For the text-containing cell, return its midpoint in (X, Y) coordinate format. 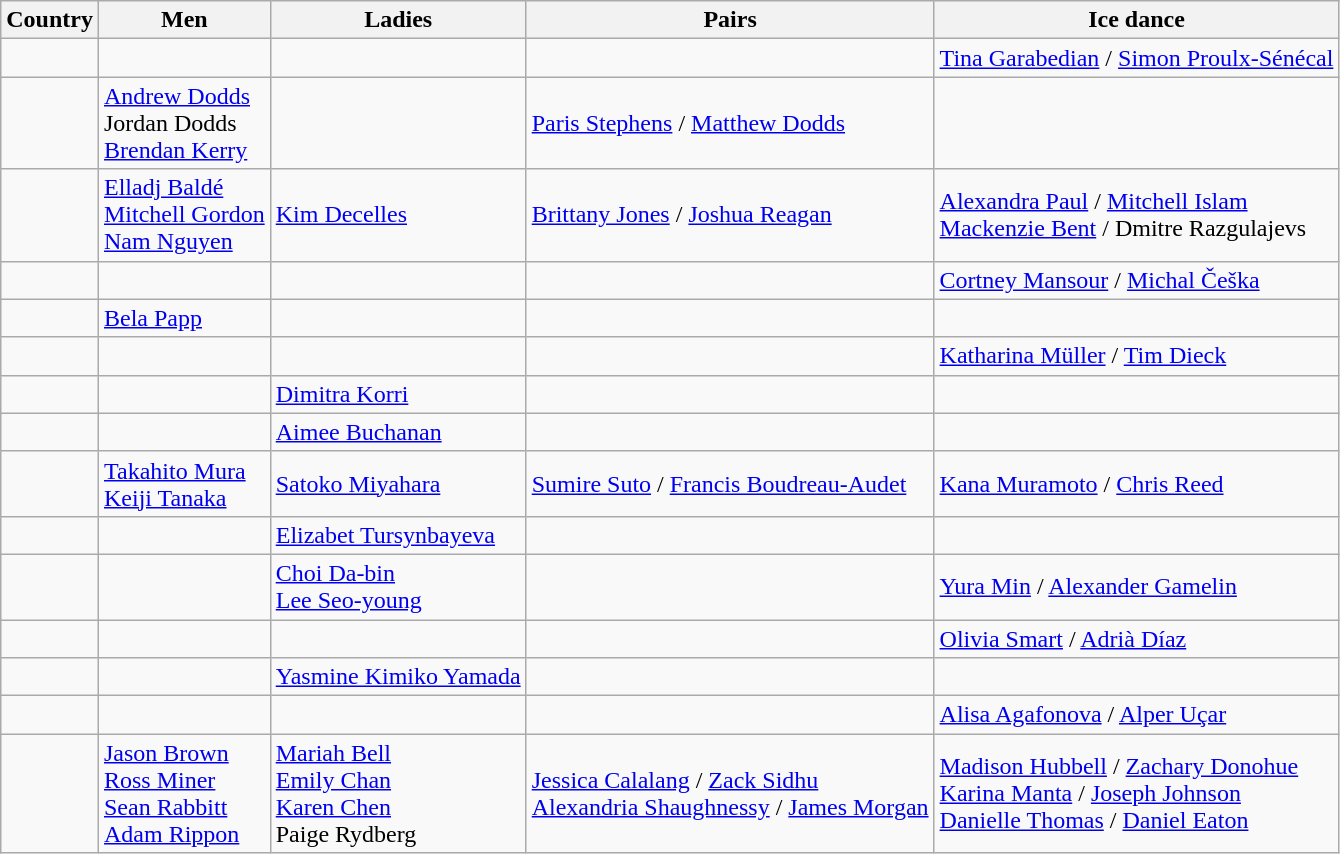
Bela Papp (184, 318)
Alisa Agafonova / Alper Uçar (1136, 715)
Brittany Jones / Joshua Reagan (730, 215)
Jessica Calalang / Zack Sidhu Alexandria Shaughnessy / James Morgan (730, 794)
Sumire Suto / Francis Boudreau-Audet (730, 484)
Alexandra Paul / Mitchell Islam Mackenzie Bent / Dmitre Razgulajevs (1136, 215)
Katharina Müller / Tim Dieck (1136, 356)
Pairs (730, 20)
Aimee Buchanan (398, 432)
Kana Muramoto / Chris Reed (1136, 484)
Yasmine Kimiko Yamada (398, 677)
Olivia Smart / Adrià Díaz (1136, 639)
Tina Garabedian / Simon Proulx-Sénécal (1136, 58)
Elladj Baldé Mitchell Gordon Nam Nguyen (184, 215)
Kim Decelles (398, 215)
Dimitra Korri (398, 394)
Elizabet Tursynbayeva (398, 535)
Mariah Bell Emily Chan Karen Chen Paige Rydberg (398, 794)
Paris Stephens / Matthew Dodds (730, 123)
Yura Min / Alexander Gamelin (1136, 586)
Satoko Miyahara (398, 484)
Ladies (398, 20)
Takahito Mura Keiji Tanaka (184, 484)
Madison Hubbell / Zachary Donohue Karina Manta / Joseph Johnson Danielle Thomas / Daniel Eaton (1136, 794)
Choi Da-bin Lee Seo-young (398, 586)
Andrew Dodds Jordan Dodds Brendan Kerry (184, 123)
Men (184, 20)
Ice dance (1136, 20)
Country (50, 20)
Jason Brown Ross Miner Sean Rabbitt Adam Rippon (184, 794)
Cortney Mansour / Michal Češka (1136, 280)
